Detect which cell encompasses the target text, then output its (X, Y) center coordinate. 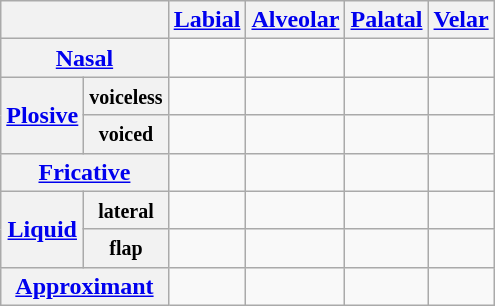
Alveolar (296, 20)
Plosive (42, 115)
Liquid (42, 229)
voiced (126, 134)
Nasal (84, 58)
Labial (207, 20)
Velar (461, 20)
Palatal (386, 20)
lateral (126, 210)
voiceless (126, 96)
flap (126, 248)
Fricative (84, 172)
Approximant (84, 286)
